Find where the given text appears and provide that cell's center as (x, y) coordinate. 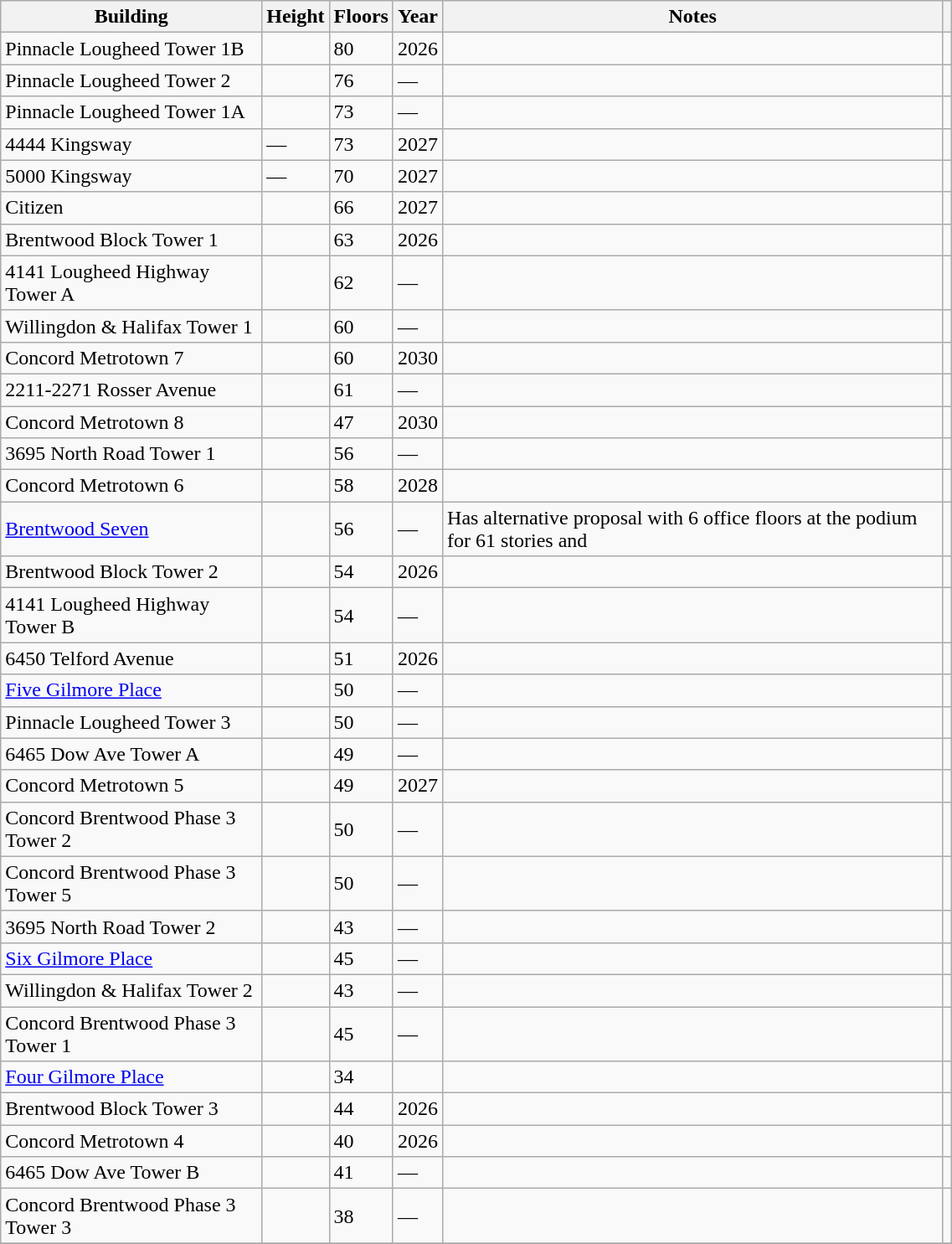
2211-2271 Rosser Avenue (131, 390)
2028 (417, 486)
6465 Dow Ave Tower A (131, 754)
Concord Brentwood Phase 3 Tower 1 (131, 1034)
Pinnacle Lougheed Tower 2 (131, 80)
3695 North Road Tower 1 (131, 454)
Willingdon & Halifax Tower 2 (131, 990)
58 (361, 486)
Concord Brentwood Phase 3 Tower 3 (131, 1216)
66 (361, 208)
Pinnacle Lougheed Tower 3 (131, 722)
Concord Metrotown 7 (131, 358)
6465 Dow Ave Tower B (131, 1173)
63 (361, 240)
5000 Kingsway (131, 176)
Concord Metrotown 5 (131, 786)
Brentwood Seven (131, 529)
Six Gilmore Place (131, 958)
80 (361, 49)
4444 Kingsway (131, 144)
Concord Brentwood Phase 3 Tower 2 (131, 829)
62 (361, 283)
Floors (361, 17)
44 (361, 1109)
Notes (693, 17)
70 (361, 176)
Four Gilmore Place (131, 1077)
41 (361, 1173)
76 (361, 80)
51 (361, 658)
Concord Metrotown 6 (131, 486)
Willingdon & Halifax Tower 1 (131, 326)
Brentwood Block Tower 3 (131, 1109)
40 (361, 1141)
4141 Lougheed Highway Tower A (131, 283)
Brentwood Block Tower 2 (131, 572)
4141 Lougheed Highway Tower B (131, 615)
Building (131, 17)
34 (361, 1077)
Five Gilmore Place (131, 690)
6450 Telford Avenue (131, 658)
Citizen (131, 208)
Concord Metrotown 8 (131, 421)
47 (361, 421)
61 (361, 390)
Pinnacle Lougheed Tower 1A (131, 112)
Brentwood Block Tower 1 (131, 240)
Concord Brentwood Phase 3 Tower 5 (131, 883)
Concord Metrotown 4 (131, 1141)
3695 North Road Tower 2 (131, 927)
Has alternative proposal with 6 office floors at the podium for 61 stories and (693, 529)
Height (296, 17)
Year (417, 17)
38 (361, 1216)
Pinnacle Lougheed Tower 1B (131, 49)
